Extract the [X, Y] coordinate from the center of the cell holding the provided text.  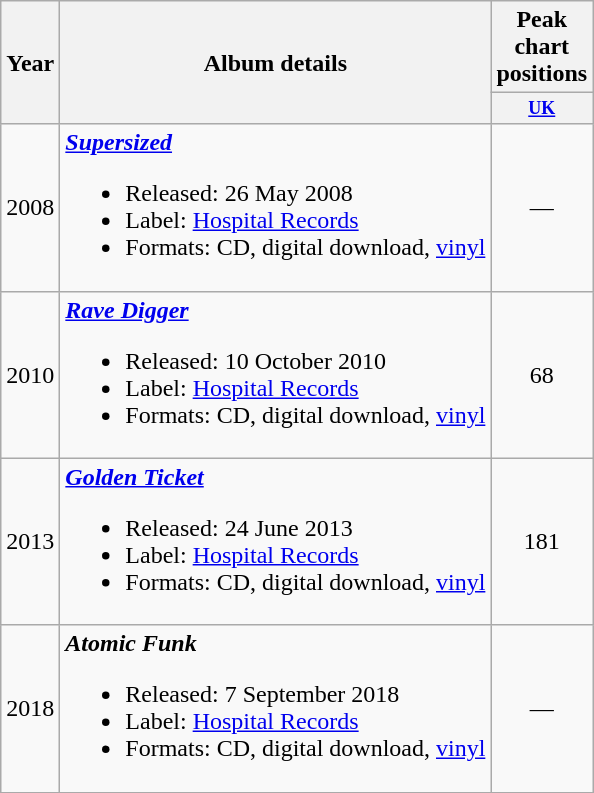
181 [542, 542]
2008 [30, 208]
Year [30, 62]
Atomic FunkReleased: 7 September 2018Label: Hospital RecordsFormats: CD, digital download, vinyl [276, 708]
Peak chart positions [542, 47]
SupersizedReleased: 26 May 2008Label: Hospital RecordsFormats: CD, digital download, vinyl [276, 208]
2010 [30, 374]
Golden TicketReleased: 24 June 2013Label: Hospital RecordsFormats: CD, digital download, vinyl [276, 542]
2013 [30, 542]
Rave DiggerReleased: 10 October 2010Label: Hospital RecordsFormats: CD, digital download, vinyl [276, 374]
Album details [276, 62]
2018 [30, 708]
UK [542, 108]
68 [542, 374]
